Provide the (X, Y) coordinate of the cell's center where the given text is located.  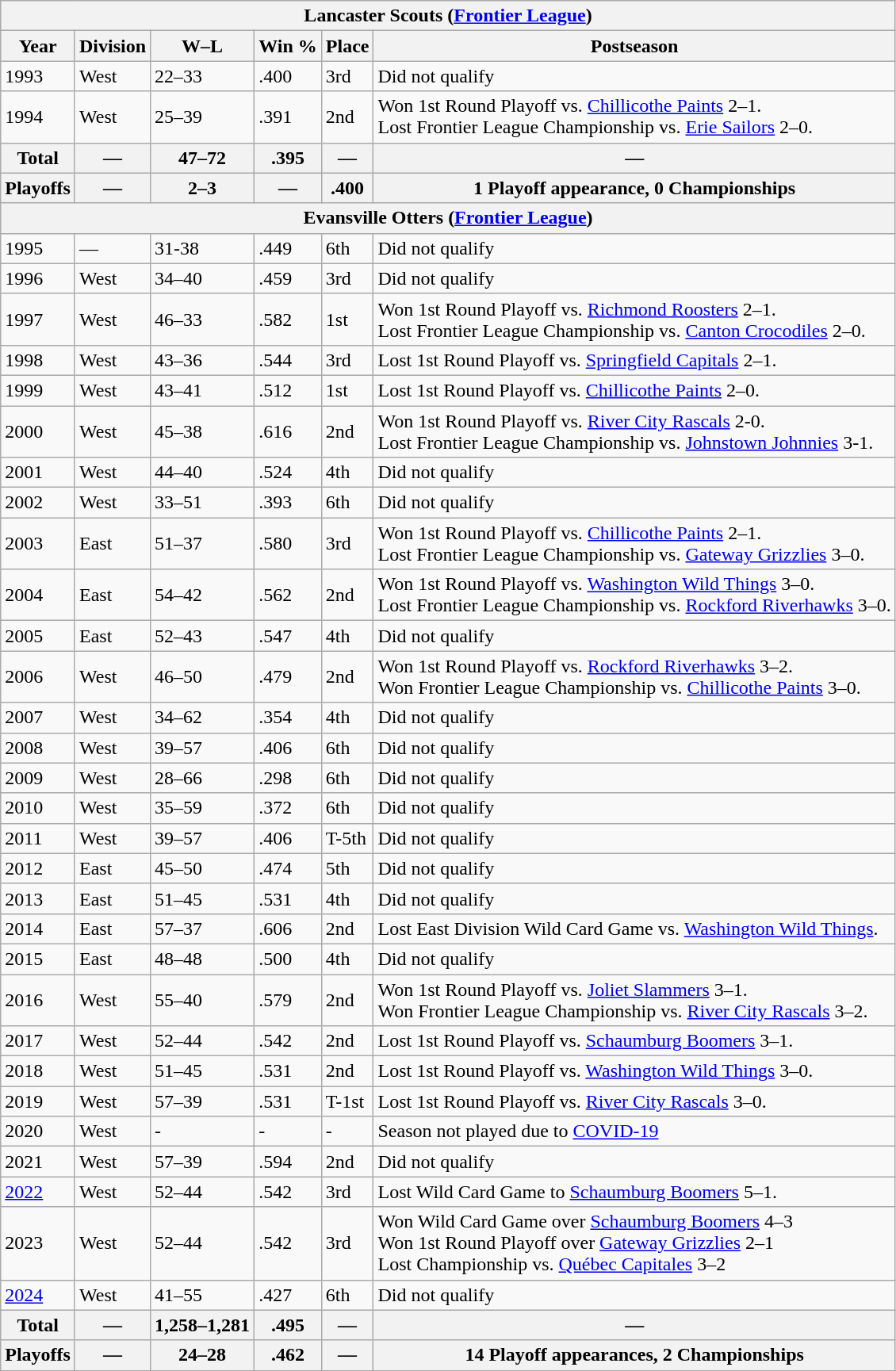
1997 (38, 319)
1 Playoff appearance, 0 Championships (634, 188)
51–37 (203, 544)
.393 (289, 503)
1993 (38, 76)
14 Playoff appearances, 2 Championships (634, 1355)
2005 (38, 636)
Won 1st Round Playoff vs. Washington Wild Things 3–0. Lost Frontier League Championship vs. Rockford Riverhawks 3–0. (634, 595)
Won 1st Round Playoff vs. Rockford Riverhawks 3–2. Won Frontier League Championship vs. Chillicothe Paints 3–0. (634, 677)
34–40 (203, 278)
25–39 (203, 117)
2018 (38, 1071)
44–40 (203, 473)
.547 (289, 636)
.582 (289, 319)
Won 1st Round Playoff vs. Richmond Roosters 2–1. Lost Frontier League Championship vs. Canton Crocodiles 2–0. (634, 319)
57–37 (203, 929)
33–51 (203, 503)
46–33 (203, 319)
.544 (289, 360)
2009 (38, 778)
Lancaster Scouts (Frontier League) (449, 16)
43–41 (203, 390)
2014 (38, 929)
35–59 (203, 808)
.462 (289, 1355)
2015 (38, 959)
.427 (289, 1295)
41–55 (203, 1295)
.580 (289, 544)
.606 (289, 929)
Won 1st Round Playoff vs. Joliet Slammers 3–1. Won Frontier League Championship vs. River City Rascals 3–2. (634, 999)
.594 (289, 1162)
2023 (38, 1243)
2001 (38, 473)
1994 (38, 117)
.562 (289, 595)
2017 (38, 1041)
.524 (289, 473)
Won 1st Round Playoff vs. Chillicothe Paints 2–1. Lost Frontier League Championship vs. Gateway Grizzlies 3–0. (634, 544)
43–36 (203, 360)
2007 (38, 718)
2010 (38, 808)
31-38 (203, 248)
2020 (38, 1132)
48–48 (203, 959)
55–40 (203, 999)
Postseason (634, 46)
.449 (289, 248)
.372 (289, 808)
2003 (38, 544)
T-1st (347, 1101)
Season not played due to COVID-19 (634, 1132)
5th (347, 868)
Won Wild Card Game over Schaumburg Boomers 4–3 Won 1st Round Playoff over Gateway Grizzlies 2–1 Lost Championship vs. Québec Capitales 3–2 (634, 1243)
.495 (289, 1325)
1998 (38, 360)
24–28 (203, 1355)
Year (38, 46)
22–33 (203, 76)
.298 (289, 778)
Win % (289, 46)
46–50 (203, 677)
T-5th (347, 838)
45–50 (203, 868)
.479 (289, 677)
2022 (38, 1192)
Place (347, 46)
2011 (38, 838)
2008 (38, 748)
.474 (289, 868)
.579 (289, 999)
.459 (289, 278)
2000 (38, 431)
.395 (289, 158)
34–62 (203, 718)
Division (113, 46)
Lost 1st Round Playoff vs. Chillicothe Paints 2–0. (634, 390)
2–3 (203, 188)
47–72 (203, 158)
1,258–1,281 (203, 1325)
2013 (38, 898)
W–L (203, 46)
52–43 (203, 636)
28–66 (203, 778)
Lost 1st Round Playoff vs. River City Rascals 3–0. (634, 1101)
Lost 1st Round Playoff vs. Washington Wild Things 3–0. (634, 1071)
.391 (289, 117)
2006 (38, 677)
Lost 1st Round Playoff vs. Springfield Capitals 2–1. (634, 360)
2019 (38, 1101)
Lost 1st Round Playoff vs. Schaumburg Boomers 3–1. (634, 1041)
45–38 (203, 431)
2024 (38, 1295)
.616 (289, 431)
Lost East Division Wild Card Game vs. Washington Wild Things. (634, 929)
.354 (289, 718)
2002 (38, 503)
Lost Wild Card Game to Schaumburg Boomers 5–1. (634, 1192)
2021 (38, 1162)
.512 (289, 390)
2004 (38, 595)
1999 (38, 390)
2012 (38, 868)
Won 1st Round Playoff vs. Chillicothe Paints 2–1. Lost Frontier League Championship vs. Erie Sailors 2–0. (634, 117)
1996 (38, 278)
Evansville Otters (Frontier League) (449, 218)
Won 1st Round Playoff vs. River City Rascals 2-0. Lost Frontier League Championship vs. Johnstown Johnnies 3-1. (634, 431)
1995 (38, 248)
.500 (289, 959)
2016 (38, 999)
54–42 (203, 595)
